Capture the cell that displays the provided text and extract its [X, Y] central coordinate. 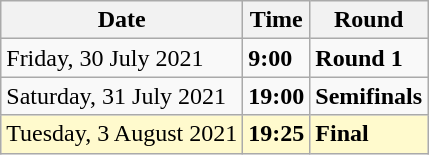
Tuesday, 3 August 2021 [122, 134]
Date [122, 20]
Time [276, 20]
Final [369, 134]
Friday, 30 July 2021 [122, 58]
Round [369, 20]
19:25 [276, 134]
Round 1 [369, 58]
Saturday, 31 July 2021 [122, 96]
Semifinals [369, 96]
9:00 [276, 58]
19:00 [276, 96]
